Return (x, y) of the center of cell containing provided text 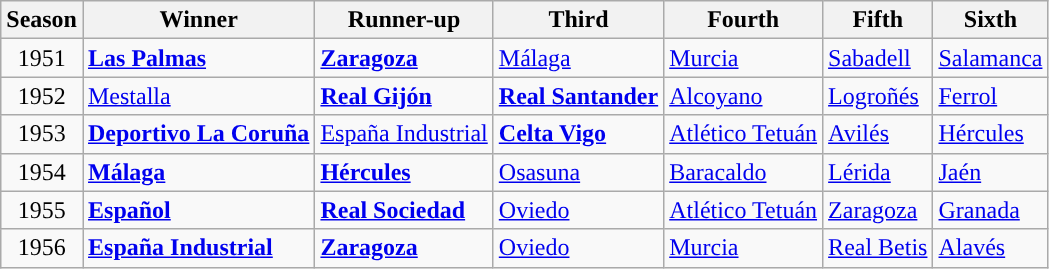
Real Santander (578, 96)
Third (578, 20)
Celta Vigo (578, 134)
Fifth (878, 20)
Season (42, 20)
1956 (42, 248)
Salamanca (990, 58)
Deportivo La Coruña (198, 134)
Sixth (990, 20)
1955 (42, 210)
Baracaldo (744, 172)
Fourth (744, 20)
1951 (42, 58)
Osasuna (578, 172)
Ferrol (990, 96)
1952 (42, 96)
1953 (42, 134)
Runner-up (404, 20)
Jaén (990, 172)
Sabadell (878, 58)
Mestalla (198, 96)
1954 (42, 172)
Las Palmas (198, 58)
Real Gijón (404, 96)
Alcoyano (744, 96)
Español (198, 210)
Lérida (878, 172)
Real Sociedad (404, 210)
Logroñés (878, 96)
Real Betis (878, 248)
Avilés (878, 134)
Winner (198, 20)
Granada (990, 210)
Alavés (990, 248)
